Capture the cell that displays the provided text and extract its (x, y) central coordinate. 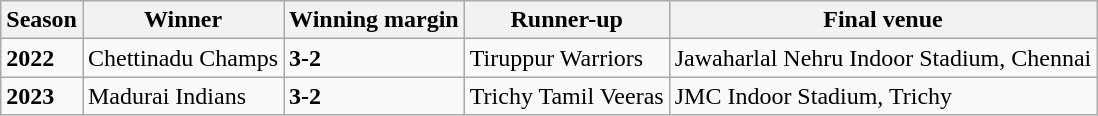
Trichy Tamil Veeras (566, 96)
Madurai Indians (182, 96)
Season (42, 20)
Winning margin (374, 20)
JMC Indoor Stadium, Trichy (883, 96)
Jawaharlal Nehru Indoor Stadium, Chennai (883, 58)
2022 (42, 58)
Tiruppur Warriors (566, 58)
Final venue (883, 20)
Chettinadu Champs (182, 58)
Runner-up (566, 20)
2023 (42, 96)
Winner (182, 20)
